Scan for the cell matching the given text and deliver its (x, y) coordinate at center. 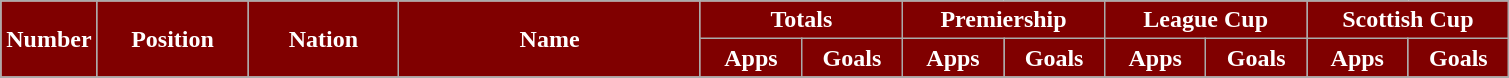
Name (550, 39)
League Cup (1206, 20)
Position (172, 39)
Nation (324, 39)
Premiership (1003, 20)
Number (49, 39)
Scottish Cup (1408, 20)
Totals (801, 20)
